Detect which cell encompasses the target text, then output its [x, y] center coordinate. 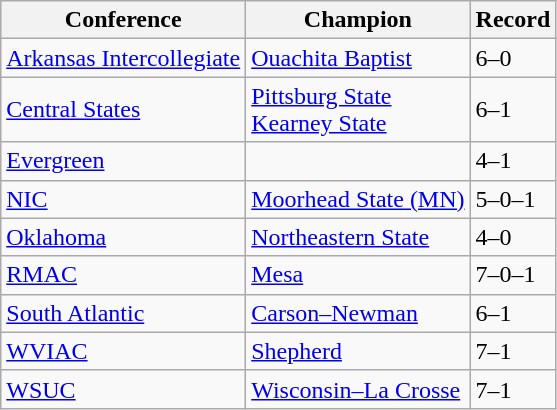
South Atlantic [124, 313]
4–0 [513, 237]
Arkansas Intercollegiate [124, 58]
4–1 [513, 161]
RMAC [124, 275]
Evergreen [124, 161]
Shepherd [358, 351]
Ouachita Baptist [358, 58]
Pittsburg StateKearney State [358, 110]
Central States [124, 110]
7–0–1 [513, 275]
Mesa [358, 275]
WSUC [124, 389]
Moorhead State (MN) [358, 199]
Carson–Newman [358, 313]
Record [513, 20]
NIC [124, 199]
6–0 [513, 58]
WVIAC [124, 351]
Conference [124, 20]
Wisconsin–La Crosse [358, 389]
5–0–1 [513, 199]
Northeastern State [358, 237]
Oklahoma [124, 237]
Champion [358, 20]
